Return (x, y) of the center of cell containing provided text 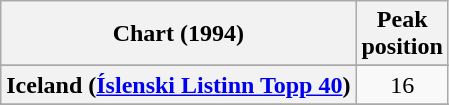
Chart (1994) (178, 34)
16 (402, 85)
Iceland (Íslenski Listinn Topp 40) (178, 85)
Peakposition (402, 34)
